For the text-containing cell, return its midpoint in (x, y) coordinate format. 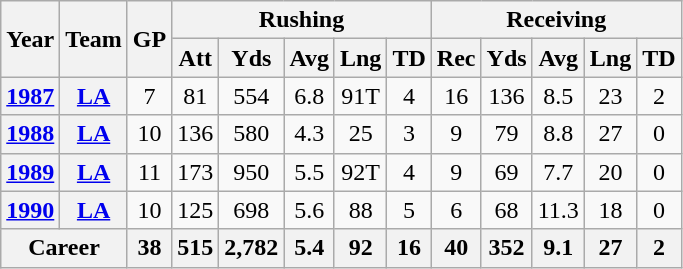
Receiving (556, 20)
Team (94, 39)
6.8 (310, 96)
69 (506, 172)
91T (360, 96)
5 (409, 210)
38 (149, 248)
7.7 (558, 172)
88 (360, 210)
5.5 (310, 172)
125 (196, 210)
92T (360, 172)
Year (30, 39)
8.8 (558, 134)
352 (506, 248)
Rec (456, 58)
5.4 (310, 248)
9.1 (558, 248)
515 (196, 248)
698 (252, 210)
554 (252, 96)
92 (360, 248)
79 (506, 134)
580 (252, 134)
GP (149, 39)
950 (252, 172)
1987 (30, 96)
1990 (30, 210)
Att (196, 58)
5.6 (310, 210)
Career (64, 248)
68 (506, 210)
4.3 (310, 134)
173 (196, 172)
8.5 (558, 96)
1988 (30, 134)
23 (610, 96)
Rushing (302, 20)
11 (149, 172)
18 (610, 210)
81 (196, 96)
6 (456, 210)
40 (456, 248)
11.3 (558, 210)
3 (409, 134)
25 (360, 134)
2,782 (252, 248)
20 (610, 172)
1989 (30, 172)
7 (149, 96)
